Extract the [x, y] coordinate from the center of the cell holding the provided text.  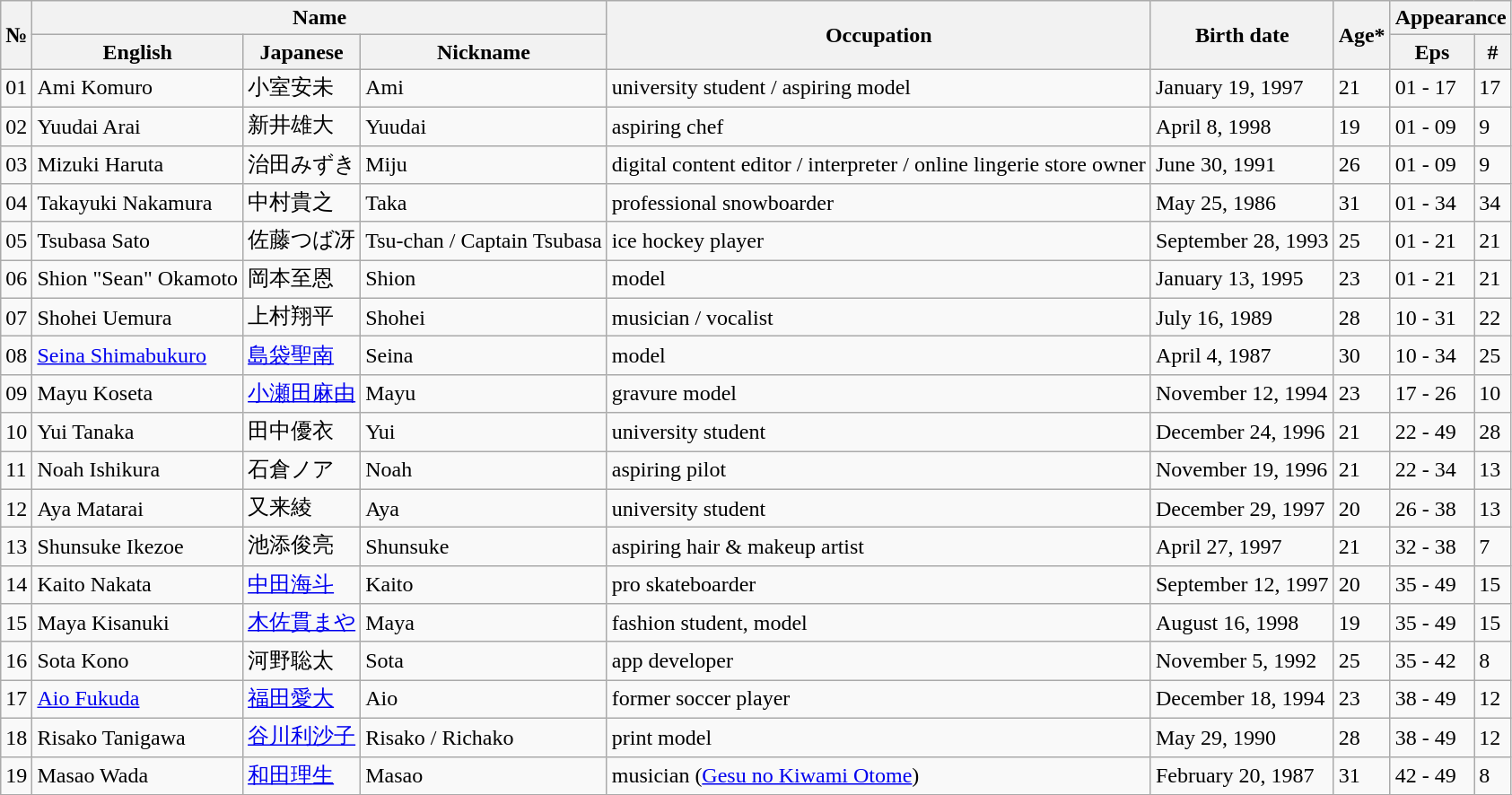
Risako / Richako [485, 738]
September 28, 1993 [1242, 240]
木佐貫まや [302, 623]
Risako Tanigawa [138, 738]
Kaito Nakata [138, 585]
22 - 49 [1432, 432]
島袋聖南 [302, 355]
Yuudai [485, 126]
September 12, 1997 [1242, 585]
Yui Tanaka [138, 432]
ice hockey player [878, 240]
digital content editor / interpreter / online lingerie store owner [878, 165]
April 4, 1987 [1242, 355]
Aya [485, 508]
May 25, 1986 [1242, 203]
30 [1362, 355]
June 30, 1991 [1242, 165]
August 16, 1998 [1242, 623]
musician / vocalist [878, 318]
谷川利沙子 [302, 738]
university student / aspiring model [878, 88]
34 [1493, 203]
32 - 38 [1432, 547]
42 - 49 [1432, 775]
aspiring hair & makeup artist [878, 547]
January 13, 1995 [1242, 280]
Mayu Koseta [138, 393]
November 19, 1996 [1242, 470]
Maya [485, 623]
November 5, 1992 [1242, 660]
福田愛大 [302, 700]
December 24, 1996 [1242, 432]
Mizuki Haruta [138, 165]
07 [16, 318]
和田理生 [302, 775]
Nickname [485, 52]
February 20, 1987 [1242, 775]
01 [16, 88]
December 18, 1994 [1242, 700]
池添俊亮 [302, 547]
Occupation [878, 35]
January 19, 1997 [1242, 88]
Masao Wada [138, 775]
Shohei Uemura [138, 318]
aspiring pilot [878, 470]
Shunsuke [485, 547]
7 [1493, 547]
小瀬田麻由 [302, 393]
03 [16, 165]
26 [1362, 165]
musician (Gesu no Kiwami Otome) [878, 775]
Aio Fukuda [138, 700]
09 [16, 393]
10 - 31 [1432, 318]
December 29, 1997 [1242, 508]
Sota Kono [138, 660]
Age* [1362, 35]
04 [16, 203]
08 [16, 355]
岡本至恩 [302, 280]
# [1493, 52]
Seina [485, 355]
May 29, 1990 [1242, 738]
print model [878, 738]
Noah Ishikura [138, 470]
田中優衣 [302, 432]
石倉ノア [302, 470]
Yui [485, 432]
Tsu-chan / Captain Tsubasa [485, 240]
又来綾 [302, 508]
Takayuki Nakamura [138, 203]
佐藤つば冴 [302, 240]
Tsubasa Sato [138, 240]
Aya Matarai [138, 508]
18 [16, 738]
April 27, 1997 [1242, 547]
Shohei [485, 318]
app developer [878, 660]
Sota [485, 660]
11 [16, 470]
Noah [485, 470]
April 8, 1998 [1242, 126]
35 - 42 [1432, 660]
English [138, 52]
Ami [485, 88]
Japanese [302, 52]
22 [1493, 318]
Appearance [1450, 18]
Kaito [485, 585]
01 - 34 [1432, 203]
中村貴之 [302, 203]
14 [16, 585]
Birth date [1242, 35]
Eps [1432, 52]
02 [16, 126]
Shunsuke Ikezoe [138, 547]
pro skateboarder [878, 585]
Miju [485, 165]
Shion [485, 280]
17 - 26 [1432, 393]
Aio [485, 700]
aspiring chef [878, 126]
上村翔平 [302, 318]
professional snowboarder [878, 203]
former soccer player [878, 700]
中田海斗 [302, 585]
№ [16, 35]
Shion "Sean" Okamoto [138, 280]
26 - 38 [1432, 508]
Taka [485, 203]
Name [319, 18]
10 - 34 [1432, 355]
Ami Komuro [138, 88]
治田みずき [302, 165]
Masao [485, 775]
fashion student, model [878, 623]
gravure model [878, 393]
22 - 34 [1432, 470]
06 [16, 280]
Yuudai Arai [138, 126]
Seina Shimabukuro [138, 355]
河野聡太 [302, 660]
July 16, 1989 [1242, 318]
Maya Kisanuki [138, 623]
16 [16, 660]
新井雄大 [302, 126]
01 - 17 [1432, 88]
05 [16, 240]
November 12, 1994 [1242, 393]
小室安未 [302, 88]
Mayu [485, 393]
